Return (X, Y) of the center of cell containing provided text 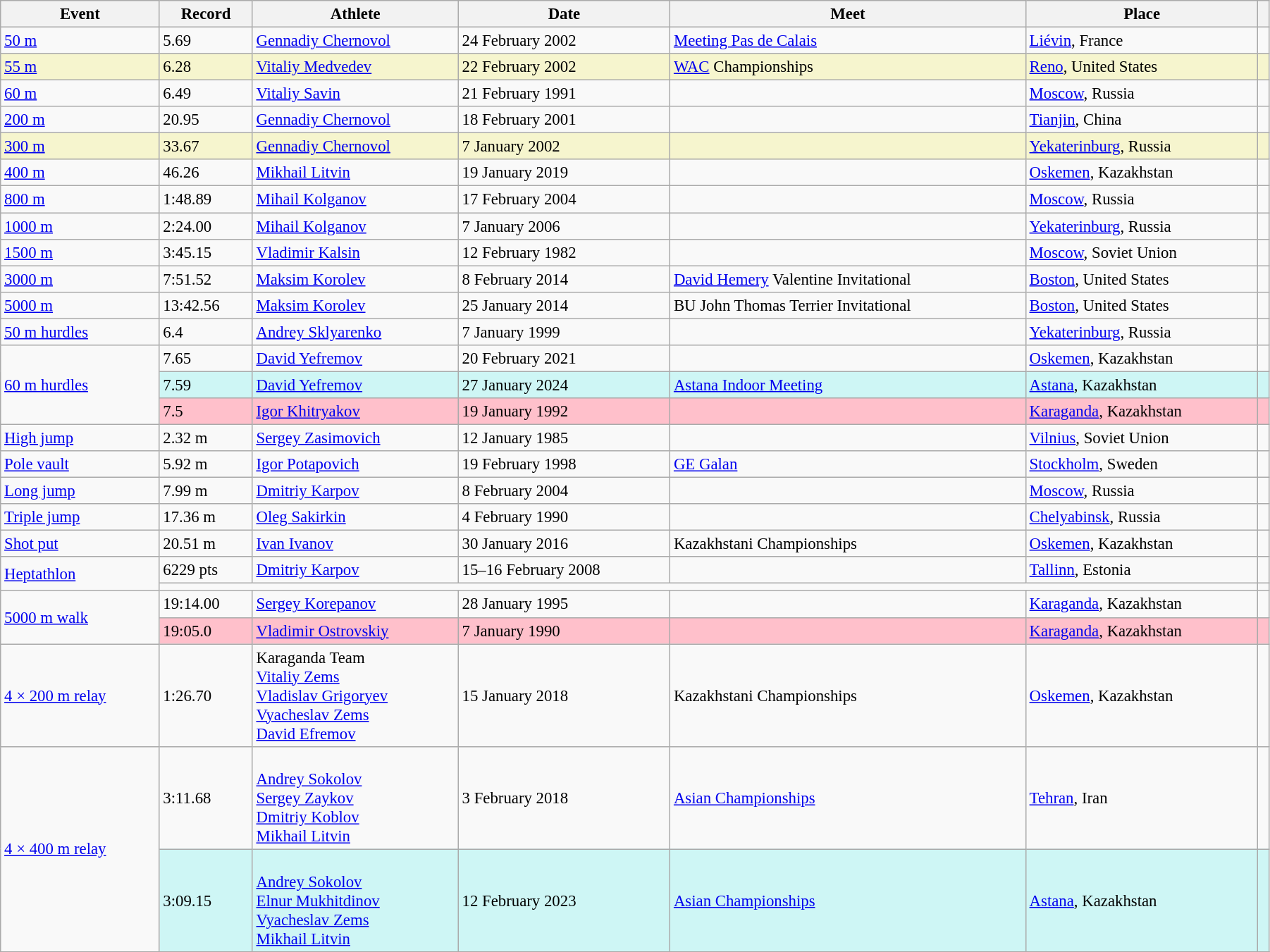
Long jump (80, 491)
GE Galan (849, 464)
6.49 (206, 94)
20.95 (206, 120)
55 m (80, 67)
Karaganda TeamVitaliy ZemsVladislav GrigoryevVyacheslav ZemsDavid Efremov (355, 696)
Sergey Korepanov (355, 605)
5.92 m (206, 464)
19:14.00 (206, 605)
Andrey Sklyarenko (355, 332)
12 February 1982 (564, 252)
5.69 (206, 41)
Place (1142, 14)
Igor Khitryakov (355, 412)
BU John Thomas Terrier Invitational (849, 305)
7 January 1990 (564, 631)
46.26 (206, 173)
Triple jump (80, 517)
5000 m (80, 305)
Stockholm, Sweden (1142, 464)
Mikhail Litvin (355, 173)
Vitaliy Medvedev (355, 67)
13:42.56 (206, 305)
300 m (80, 147)
4 × 200 m relay (80, 696)
Heptathlon (80, 574)
6229 pts (206, 570)
400 m (80, 173)
17.36 m (206, 517)
David Hemery Valentine Invitational (849, 279)
12 January 1985 (564, 438)
Record (206, 14)
28 January 1995 (564, 605)
800 m (80, 199)
18 February 2001 (564, 120)
21 February 1991 (564, 94)
Shot put (80, 544)
6.4 (206, 332)
Event (80, 14)
19 February 1998 (564, 464)
60 m hurdles (80, 385)
33.67 (206, 147)
7 January 1999 (564, 332)
22 February 2002 (564, 67)
Liévin, France (1142, 41)
8 February 2004 (564, 491)
3:09.15 (206, 901)
7 January 2006 (564, 226)
27 January 2024 (564, 385)
Ivan Ivanov (355, 544)
Athlete (355, 14)
50 m (80, 41)
4 February 1990 (564, 517)
Pole vault (80, 464)
25 January 2014 (564, 305)
High jump (80, 438)
3000 m (80, 279)
3 February 2018 (564, 798)
15–16 February 2008 (564, 570)
19 January 2019 (564, 173)
5000 m walk (80, 617)
Tehran, Iran (1142, 798)
Tianjin, China (1142, 120)
Meeting Pas de Calais (849, 41)
17 February 2004 (564, 199)
Andrey SokolovSergey ZaykovDmitriy KoblovMikhail Litvin (355, 798)
8 February 2014 (564, 279)
4 × 400 m relay (80, 848)
Vladimir Kalsin (355, 252)
1500 m (80, 252)
60 m (80, 94)
6.28 (206, 67)
Date (564, 14)
7.65 (206, 359)
3:45.15 (206, 252)
7 January 2002 (564, 147)
Reno, United States (1142, 67)
7.59 (206, 385)
7.5 (206, 412)
2.32 m (206, 438)
Oleg Sakirkin (355, 517)
Igor Potapovich (355, 464)
Sergey Zasimovich (355, 438)
20.51 m (206, 544)
Vilnius, Soviet Union (1142, 438)
50 m hurdles (80, 332)
1:26.70 (206, 696)
Chelyabinsk, Russia (1142, 517)
30 January 2016 (564, 544)
7.99 m (206, 491)
Tallinn, Estonia (1142, 570)
7:51.52 (206, 279)
Meet (849, 14)
Moscow, Soviet Union (1142, 252)
WAC Championships (849, 67)
2:24.00 (206, 226)
Astana Indoor Meeting (849, 385)
Andrey SokolovElnur MukhitdinovVyacheslav ZemsMikhail Litvin (355, 901)
1:48.89 (206, 199)
Vitaliy Savin (355, 94)
1000 m (80, 226)
3:11.68 (206, 798)
19 January 1992 (564, 412)
19:05.0 (206, 631)
20 February 2021 (564, 359)
24 February 2002 (564, 41)
Vladimir Ostrovskiy (355, 631)
12 February 2023 (564, 901)
200 m (80, 120)
15 January 2018 (564, 696)
